Locate the cell with the specified text and output its [X, Y] center coordinate. 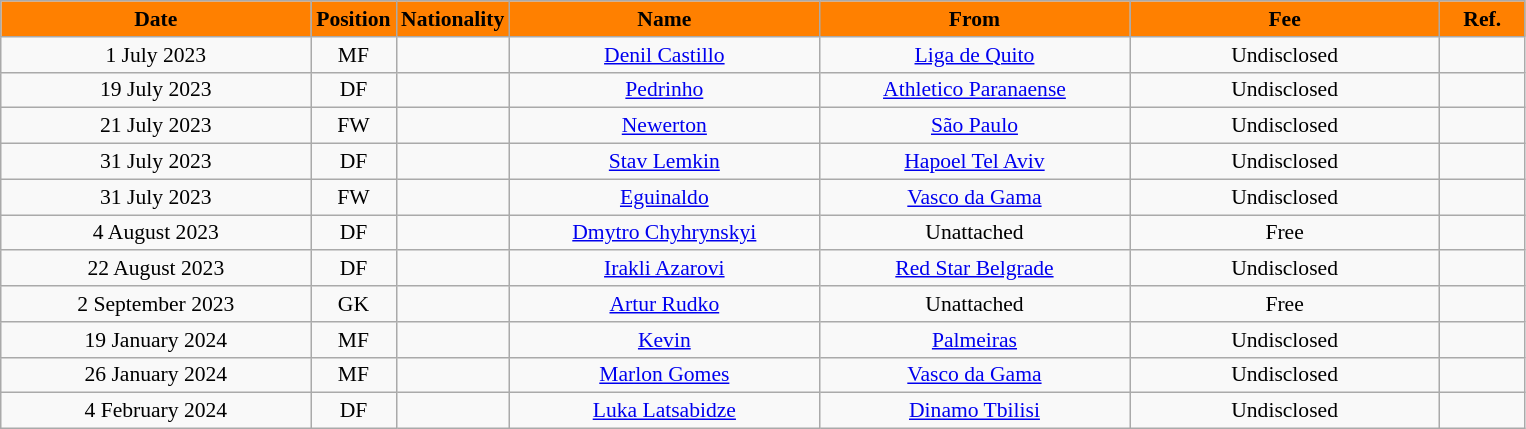
Red Star Belgrade [974, 269]
1 July 2023 [156, 55]
São Paulo [974, 126]
Marlon Gomes [664, 375]
Pedrinho [664, 90]
26 January 2024 [156, 375]
4 August 2023 [156, 233]
Ref. [1482, 19]
Athletico Paranaense [974, 90]
Date [156, 19]
22 August 2023 [156, 269]
Liga de Quito [974, 55]
Hapoel Tel Aviv [974, 162]
Dmytro Chyhrynskyi [664, 233]
2 September 2023 [156, 304]
Eguinaldo [664, 197]
21 July 2023 [156, 126]
19 January 2024 [156, 340]
Dinamo Tbilisi [974, 411]
Kevin [664, 340]
Name [664, 19]
Fee [1285, 19]
Denil Castillo [664, 55]
Irakli Azarovi [664, 269]
Palmeiras [974, 340]
Stav Lemkin [664, 162]
Newerton [664, 126]
19 July 2023 [156, 90]
4 February 2024 [156, 411]
GK [354, 304]
From [974, 19]
Position [354, 19]
Nationality [452, 19]
Artur Rudko [664, 304]
Luka Latsabidze [664, 411]
